From the cell containing the given text, extract its center point as (x, y) coordinate. 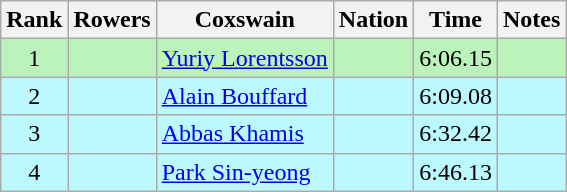
2 (34, 96)
3 (34, 134)
6:09.08 (456, 96)
Alain Bouffard (244, 96)
Abbas Khamis (244, 134)
1 (34, 58)
Time (456, 20)
Rowers (112, 20)
Park Sin-yeong (244, 172)
Rank (34, 20)
6:46.13 (456, 172)
4 (34, 172)
6:06.15 (456, 58)
6:32.42 (456, 134)
Notes (531, 20)
Yuriy Lorentsson (244, 58)
Nation (373, 20)
Coxswain (244, 20)
